Extract the [X, Y] coordinate from the center of the cell holding the provided text.  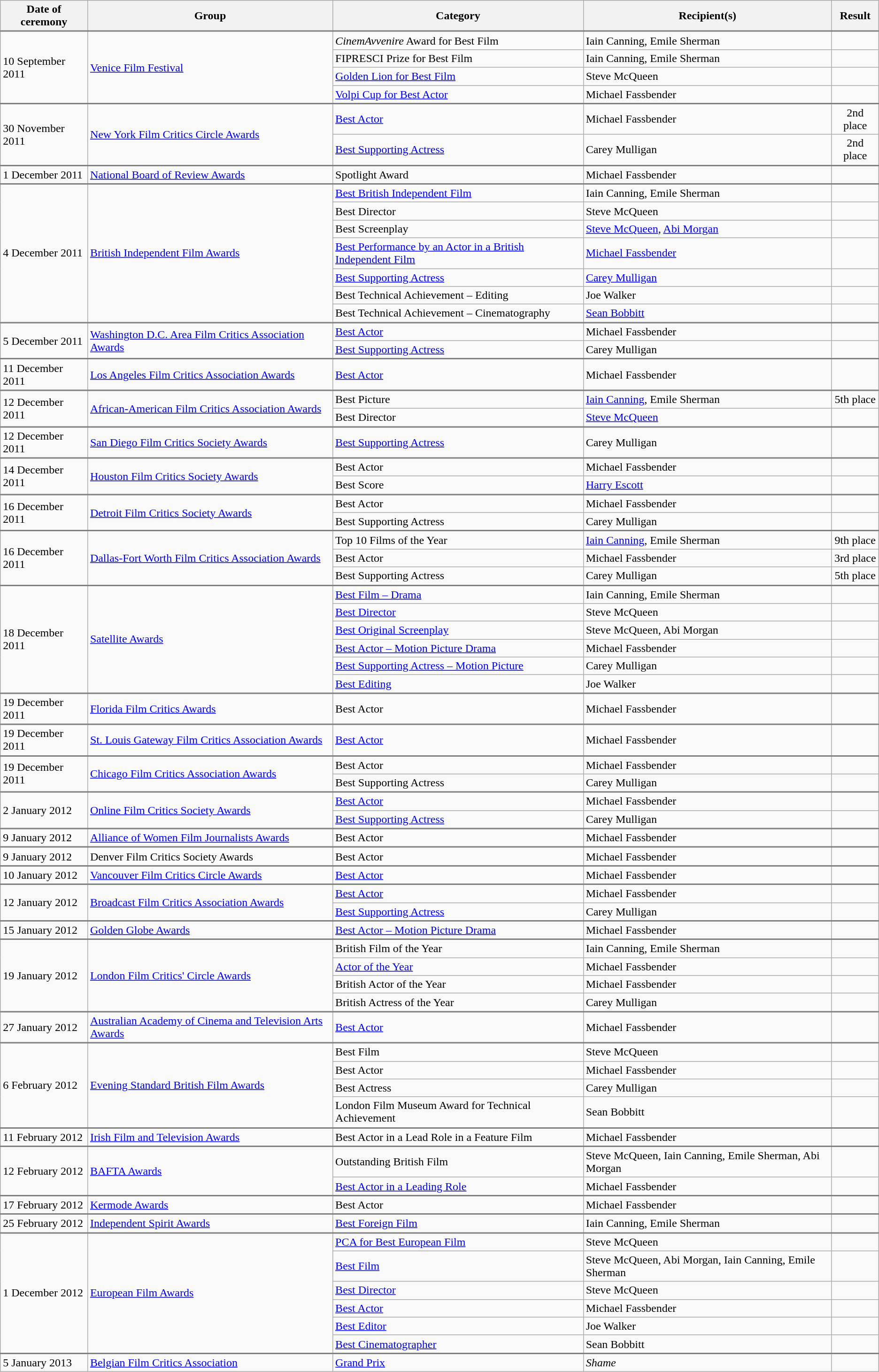
27 January 2012 [44, 1028]
Best Actor in a Leading Role [458, 1186]
Grand Prix [458, 1362]
Satellite Awards [210, 639]
Best Technical Achievement – Editing [458, 295]
Belgian Film Critics Association [210, 1362]
14 December 2011 [44, 476]
Dallas-Fort Worth Film Critics Association Awards [210, 558]
18 December 2011 [44, 639]
30 November 2011 [44, 134]
Top 10 Films of the Year [458, 540]
St. Louis Gateway Film Critics Association Awards [210, 740]
25 February 2012 [44, 1224]
Washington D.C. Area Film Critics Association Awards [210, 341]
Los Angeles Film Critics Association Awards [210, 375]
Alliance of Women Film Journalists Awards [210, 838]
Best Performance by an Actor in a British Independent Film [458, 253]
Group [210, 16]
African-American Film Critics Association Awards [210, 409]
CinemAvvenire Award for Best Film [458, 40]
Best Picture [458, 399]
Independent Spirit Awards [210, 1224]
Best Actor in a Lead Role in a Feature Film [458, 1137]
17 February 2012 [44, 1205]
Result [855, 16]
British Actress of the Year [458, 1002]
Best Original Screenplay [458, 630]
New York Film Critics Circle Awards [210, 134]
11 February 2012 [44, 1137]
Broadcast Film Critics Association Awards [210, 903]
Category [458, 16]
Volpi Cup for Best Actor [458, 95]
3rd place [855, 558]
5 December 2011 [44, 341]
Best Film – Drama [458, 595]
San Diego Film Critics Society Awards [210, 442]
12 January 2012 [44, 903]
9th place [855, 540]
European Film Awards [210, 1293]
Outstanding British Film [458, 1162]
Golden Lion for Best Film [458, 76]
Detroit Film Critics Society Awards [210, 512]
Actor of the Year [458, 967]
10 January 2012 [44, 875]
Best Technical Achievement – Cinematography [458, 314]
Houston Film Critics Society Awards [210, 476]
Florida Film Critics Awards [210, 709]
Steve McQueen, Abi Morgan, Iain Canning, Emile Sherman [707, 1266]
6 February 2012 [44, 1085]
Chicago Film Critics Association Awards [210, 774]
4 December 2011 [44, 254]
15 January 2012 [44, 930]
British Actor of the Year [458, 984]
5 January 2013 [44, 1362]
Best Supporting Actress – Motion Picture [458, 666]
National Board of Review Awards [210, 175]
Denver Film Critics Society Awards [210, 857]
2 January 2012 [44, 810]
Evening Standard British Film Awards [210, 1085]
1 December 2011 [44, 175]
10 September 2011 [44, 68]
Best Actress [458, 1088]
Best Score [458, 486]
Best Screenplay [458, 229]
Vancouver Film Critics Circle Awards [210, 875]
Best Editor [458, 1326]
1 December 2012 [44, 1293]
Best Editing [458, 684]
Spotlight Award [458, 175]
Best British Independent Film [458, 194]
Recipient(s) [707, 16]
Best Foreign Film [458, 1224]
Harry Escott [707, 486]
Australian Academy of Cinema and Television Arts Awards [210, 1028]
Shame [707, 1362]
19 January 2012 [44, 976]
Irish Film and Television Awards [210, 1137]
Date of ceremony [44, 16]
Best Cinematographer [458, 1344]
Steve McQueen, Iain Canning, Emile Sherman, Abi Morgan [707, 1162]
Venice Film Festival [210, 68]
FIPRESCI Prize for Best Film [458, 58]
PCA for Best European Film [458, 1242]
BAFTA Awards [210, 1170]
London Film Museum Award for Technical Achievement [458, 1112]
11 December 2011 [44, 375]
Kermode Awards [210, 1205]
Online Film Critics Society Awards [210, 810]
British Film of the Year [458, 949]
British Independent Film Awards [210, 254]
Golden Globe Awards [210, 930]
12 February 2012 [44, 1170]
London Film Critics' Circle Awards [210, 976]
